Pinpoint the cell where the given text exists, returning its (X, Y) midpoint coordinate. 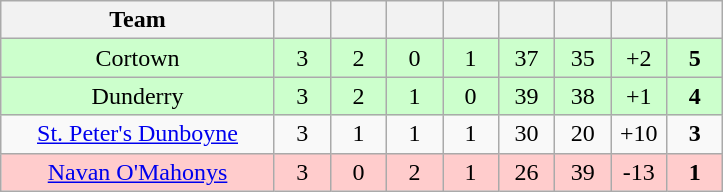
35 (583, 58)
St. Peter's Dunboyne (138, 134)
Team (138, 20)
+10 (639, 134)
26 (527, 172)
Navan O'Mahonys (138, 172)
+1 (639, 96)
+2 (639, 58)
Cortown (138, 58)
5 (695, 58)
37 (527, 58)
4 (695, 96)
38 (583, 96)
Dunderry (138, 96)
-13 (639, 172)
30 (527, 134)
20 (583, 134)
